From the cell containing the given text, extract its center point as [X, Y] coordinate. 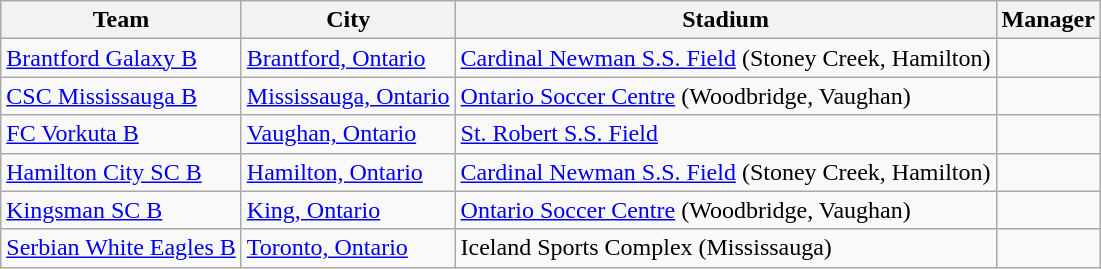
Iceland Sports Complex (Mississauga) [726, 248]
FC Vorkuta B [122, 134]
Brantford, Ontario [348, 58]
CSC Mississauga B [122, 96]
Hamilton, Ontario [348, 172]
St. Robert S.S. Field [726, 134]
Mississauga, Ontario [348, 96]
Toronto, Ontario [348, 248]
Kingsman SC B [122, 210]
Manager [1048, 20]
Team [122, 20]
Vaughan, Ontario [348, 134]
Brantford Galaxy B [122, 58]
City [348, 20]
Hamilton City SC B [122, 172]
Serbian White Eagles B [122, 248]
Stadium [726, 20]
King, Ontario [348, 210]
